Provide the (x, y) coordinate of the cell's center where the given text is located.  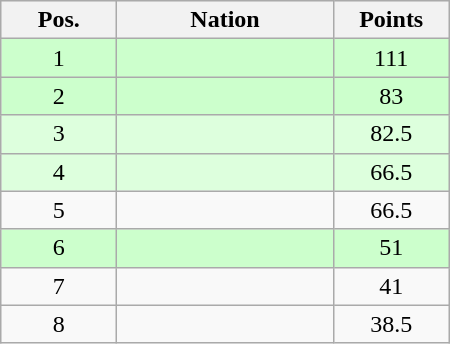
83 (391, 96)
2 (59, 96)
82.5 (391, 134)
8 (59, 324)
6 (59, 248)
3 (59, 134)
51 (391, 248)
7 (59, 286)
111 (391, 58)
38.5 (391, 324)
Nation (225, 20)
1 (59, 58)
Pos. (59, 20)
4 (59, 172)
5 (59, 210)
Points (391, 20)
41 (391, 286)
